Provide the (X, Y) coordinate of the cell's center where the given text is located.  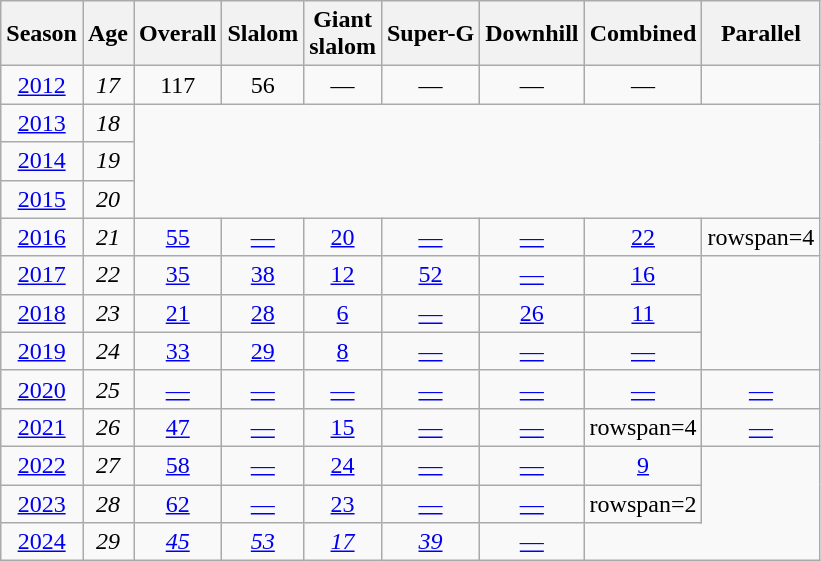
rowspan=2 (643, 503)
2019 (42, 351)
6 (343, 313)
Giantslalom (343, 34)
2023 (42, 503)
25 (108, 389)
Combined (643, 34)
117 (178, 85)
62 (178, 503)
19 (108, 161)
2024 (42, 542)
35 (178, 275)
33 (178, 351)
Downhill (532, 34)
Super-G (430, 34)
55 (178, 237)
18 (108, 123)
Overall (178, 34)
11 (643, 313)
2012 (42, 85)
56 (263, 85)
2016 (42, 237)
Slalom (263, 34)
16 (643, 275)
2018 (42, 313)
39 (430, 542)
2021 (42, 427)
2017 (42, 275)
58 (178, 465)
45 (178, 542)
53 (263, 542)
2020 (42, 389)
12 (343, 275)
15 (343, 427)
52 (430, 275)
2014 (42, 161)
47 (178, 427)
27 (108, 465)
Parallel (761, 34)
8 (343, 351)
9 (643, 465)
Age (108, 34)
2013 (42, 123)
2022 (42, 465)
2015 (42, 199)
38 (263, 275)
Season (42, 34)
